Scan for the cell matching the given text and deliver its [X, Y] coordinate at center. 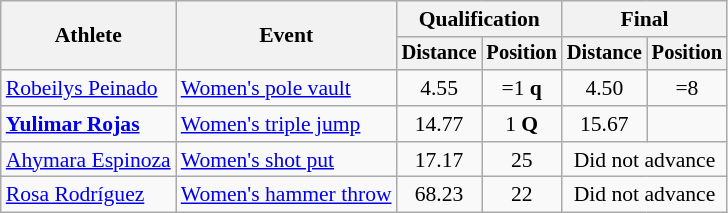
14.77 [440, 124]
15.67 [604, 124]
4.50 [604, 88]
Final [644, 19]
Ahymara Espinoza [88, 160]
Athlete [88, 36]
1 Q [522, 124]
Women's shot put [286, 160]
68.23 [440, 195]
Women's hammer throw [286, 195]
Yulimar Rojas [88, 124]
Women's triple jump [286, 124]
Event [286, 36]
=1 q [522, 88]
Rosa Rodríguez [88, 195]
22 [522, 195]
Robeilys Peinado [88, 88]
17.17 [440, 160]
4.55 [440, 88]
25 [522, 160]
=8 [687, 88]
Qualification [480, 19]
Women's pole vault [286, 88]
